Search for the cell housing the specified text and yield its (x, y) center coordinate. 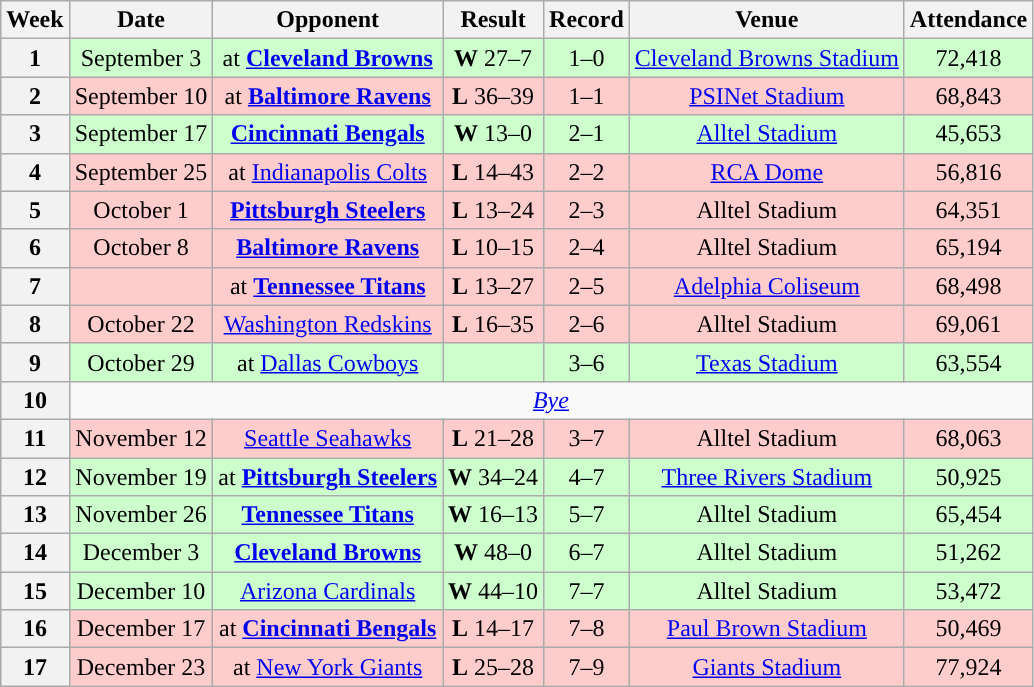
56,816 (968, 172)
6 (35, 248)
68,498 (968, 286)
50,925 (968, 477)
W 44–10 (494, 591)
December 3 (141, 553)
PSINet Stadium (766, 96)
5 (35, 210)
December 23 (141, 667)
17 (35, 667)
72,418 (968, 58)
October 1 (141, 210)
45,653 (968, 134)
50,469 (968, 629)
6–7 (587, 553)
1 (35, 58)
2–6 (587, 324)
L 13–27 (494, 286)
Pittsburgh Steelers (328, 210)
5–7 (587, 515)
November 19 (141, 477)
Seattle Seahawks (328, 438)
L 14–43 (494, 172)
December 17 (141, 629)
at Baltimore Ravens (328, 96)
Week (35, 20)
2–2 (587, 172)
September 17 (141, 134)
at Cleveland Browns (328, 58)
L 25–28 (494, 667)
2–1 (587, 134)
51,262 (968, 553)
W 27–7 (494, 58)
Giants Stadium (766, 667)
Bye (551, 400)
L 16–35 (494, 324)
at Pittsburgh Steelers (328, 477)
Opponent (328, 20)
7–9 (587, 667)
Arizona Cardinals (328, 591)
7–8 (587, 629)
4–7 (587, 477)
December 10 (141, 591)
Cleveland Browns Stadium (766, 58)
W 16–13 (494, 515)
Baltimore Ravens (328, 248)
Three Rivers Stadium (766, 477)
Attendance (968, 20)
2–3 (587, 210)
Adelphia Coliseum (766, 286)
L 14–17 (494, 629)
W 48–0 (494, 553)
September 25 (141, 172)
10 (35, 400)
65,454 (968, 515)
7–7 (587, 591)
November 12 (141, 438)
8 (35, 324)
65,194 (968, 248)
September 3 (141, 58)
14 (35, 553)
63,554 (968, 362)
W 34–24 (494, 477)
October 22 (141, 324)
Result (494, 20)
68,843 (968, 96)
7 (35, 286)
53,472 (968, 591)
Tennessee Titans (328, 515)
Record (587, 20)
9 (35, 362)
64,351 (968, 210)
77,924 (968, 667)
12 (35, 477)
W 13–0 (494, 134)
November 26 (141, 515)
2–5 (587, 286)
October 29 (141, 362)
2–4 (587, 248)
L 10–15 (494, 248)
L 36–39 (494, 96)
RCA Dome (766, 172)
1–0 (587, 58)
Cincinnati Bengals (328, 134)
16 (35, 629)
3–6 (587, 362)
September 10 (141, 96)
69,061 (968, 324)
at Dallas Cowboys (328, 362)
13 (35, 515)
11 (35, 438)
Texas Stadium (766, 362)
Paul Brown Stadium (766, 629)
L 21–28 (494, 438)
at Cincinnati Bengals (328, 629)
at Tennessee Titans (328, 286)
15 (35, 591)
68,063 (968, 438)
at New York Giants (328, 667)
4 (35, 172)
October 8 (141, 248)
L 13–24 (494, 210)
3–7 (587, 438)
Venue (766, 20)
Date (141, 20)
2 (35, 96)
at Indianapolis Colts (328, 172)
3 (35, 134)
1–1 (587, 96)
Washington Redskins (328, 324)
Cleveland Browns (328, 553)
